Find where the given text appears and provide that cell's center as [X, Y] coordinate. 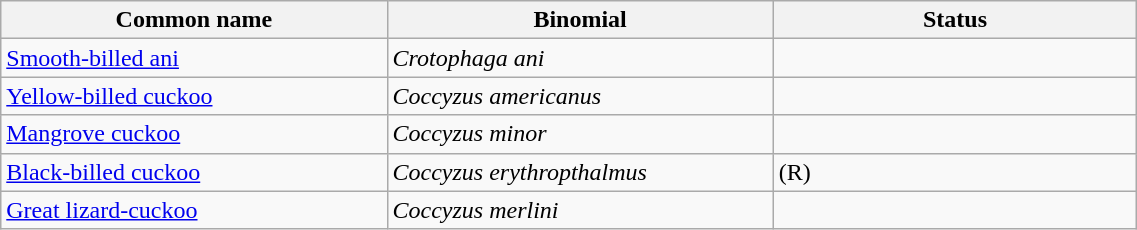
Smooth-billed ani [194, 58]
Crotophaga ani [580, 58]
Coccyzus minor [580, 134]
Status [955, 20]
Coccyzus americanus [580, 96]
Coccyzus merlini [580, 210]
Common name [194, 20]
Black-billed cuckoo [194, 172]
Yellow-billed cuckoo [194, 96]
Mangrove cuckoo [194, 134]
Binomial [580, 20]
(R) [955, 172]
Coccyzus erythropthalmus [580, 172]
Great lizard-cuckoo [194, 210]
